Provide the [X, Y] coordinate of the cell's center where the given text is located.  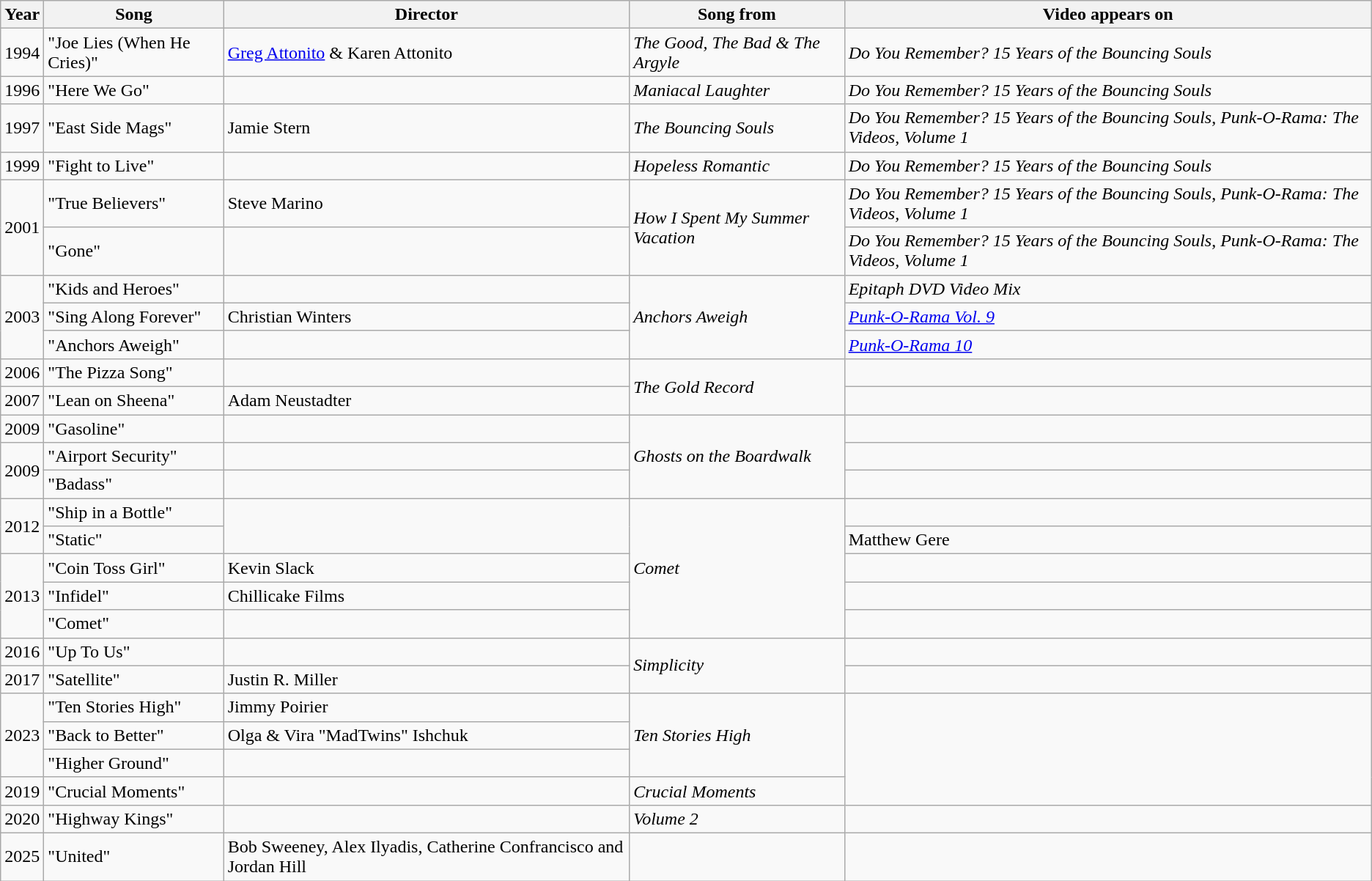
2012 [22, 526]
Ghosts on the Boardwalk [737, 457]
"Here We Go" [133, 90]
"Sing Along Forever" [133, 317]
2003 [22, 317]
"Airport Security" [133, 457]
"True Believers" [133, 204]
"Coin Toss Girl" [133, 568]
2023 [22, 735]
Punk-O-Rama 10 [1108, 344]
Bob Sweeney, Alex Ilyadis, Catherine Confrancisco and Jordan Hill [427, 856]
"Back to Better" [133, 735]
Justin R. Miller [427, 679]
Matthew Gere [1108, 540]
How I Spent My Summer Vacation [737, 227]
Christian Winters [427, 317]
"Higher Ground" [133, 763]
1996 [22, 90]
Maniacal Laughter [737, 90]
2016 [22, 652]
Olga & Vira "MadTwins" Ishchuk [427, 735]
2006 [22, 372]
"Ship in a Bottle" [133, 512]
"Highway Kings" [133, 819]
2019 [22, 791]
Song [133, 15]
2001 [22, 227]
Adam Neustadter [427, 400]
1994 [22, 53]
2025 [22, 856]
1999 [22, 166]
2013 [22, 596]
Simplicity [737, 666]
Year [22, 15]
Jimmy Poirier [427, 707]
Epitaph DVD Video Mix [1108, 289]
Hopeless Romantic [737, 166]
"Infidel" [133, 596]
"East Side Mags" [133, 128]
2007 [22, 400]
2020 [22, 819]
"Crucial Moments" [133, 791]
"Anchors Aweigh" [133, 344]
"Comet" [133, 624]
"Ten Stories High" [133, 707]
Video appears on [1108, 15]
"United" [133, 856]
Comet [737, 568]
"Kids and Heroes" [133, 289]
"Joe Lies (When He Cries)" [133, 53]
"Badass" [133, 484]
Greg Attonito & Karen Attonito [427, 53]
"Satellite" [133, 679]
Steve Marino [427, 204]
1997 [22, 128]
Chillicake Films [427, 596]
"Static" [133, 540]
Song from [737, 15]
The Good, The Bad & The Argyle [737, 53]
"Gone" [133, 251]
"Fight to Live" [133, 166]
Anchors Aweigh [737, 317]
"Lean on Sheena" [133, 400]
"The Pizza Song" [133, 372]
2017 [22, 679]
Volume 2 [737, 819]
Punk-O-Rama Vol. 9 [1108, 317]
Ten Stories High [737, 735]
Director [427, 15]
"Gasoline" [133, 429]
The Gold Record [737, 386]
Crucial Moments [737, 791]
Jamie Stern [427, 128]
The Bouncing Souls [737, 128]
"Up To Us" [133, 652]
Kevin Slack [427, 568]
